Return the [x, y] coordinate for the center point of the cell that contains the specified text.  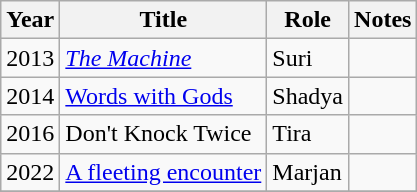
The Machine [164, 58]
Title [164, 20]
A fleeting encounter [164, 172]
Words with Gods [164, 96]
Role [308, 20]
2022 [30, 172]
2014 [30, 96]
2013 [30, 58]
2016 [30, 134]
Shadya [308, 96]
Suri [308, 58]
Marjan [308, 172]
Tira [308, 134]
Notes [383, 20]
Year [30, 20]
Don't Knock Twice [164, 134]
